Find where the given text appears and provide that cell's center as [X, Y] coordinate. 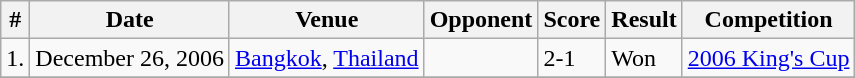
Date [130, 20]
2-1 [572, 58]
Won [644, 58]
# [16, 20]
Bangkok, Thailand [326, 58]
Result [644, 20]
Competition [768, 20]
Score [572, 20]
1. [16, 58]
2006 King's Cup [768, 58]
Opponent [481, 20]
December 26, 2006 [130, 58]
Venue [326, 20]
